Return [x, y] of the center of cell containing provided text 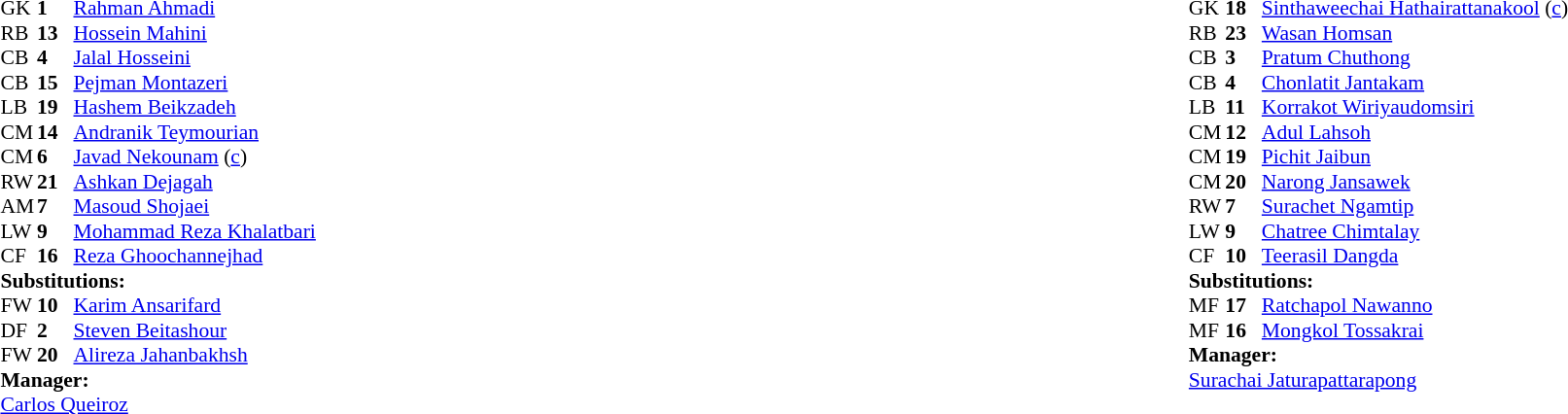
Chonlatit Jantakam [1415, 83]
DF [18, 330]
Reza Ghoochannejhad [194, 256]
11 [1243, 108]
Mohammad Reza Khalatbari [194, 231]
Pejman Montazeri [194, 83]
Wasan Homsan [1415, 33]
Surachet Ngamtip [1415, 207]
Korrakot Wiriyaudomsiri [1415, 108]
2 [55, 330]
Alireza Jahanbakhsh [194, 355]
Ratchapol Nawanno [1415, 306]
Steven Beitashour [194, 330]
15 [55, 83]
AM [18, 207]
Teerasil Dangda [1415, 256]
Mongkol Tossakrai [1415, 330]
Adul Lahsoh [1415, 132]
Pratum Chuthong [1415, 57]
6 [55, 156]
Hashem Beikzadeh [194, 108]
Chatree Chimtalay [1415, 231]
17 [1243, 306]
14 [55, 132]
Andranik Teymourian [194, 132]
Karim Ansarifard [194, 306]
Pichit Jaibun [1415, 156]
Narong Jansawek [1415, 182]
12 [1243, 132]
21 [55, 182]
Ashkan Dejagah [194, 182]
Hossein Mahini [194, 33]
23 [1243, 33]
13 [55, 33]
Surachai Jaturapattarapong [1378, 380]
Masoud Shojaei [194, 207]
Jalal Hosseini [194, 57]
Javad Nekounam (c) [194, 156]
3 [1243, 57]
